For the text-containing cell, return its midpoint in (X, Y) coordinate format. 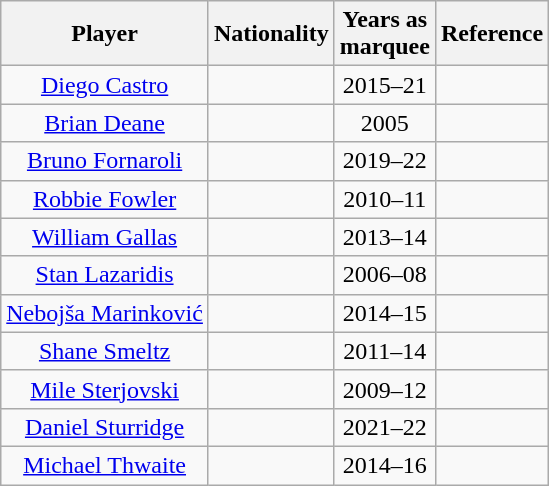
2010–11 (384, 199)
Diego Castro (105, 85)
Brian Deane (105, 123)
Mile Sterjovski (105, 389)
Bruno Fornaroli (105, 161)
Nebojša Marinković (105, 313)
Years as marquee (384, 34)
Robbie Fowler (105, 199)
2015–21 (384, 85)
2005 (384, 123)
2009–12 (384, 389)
2013–14 (384, 237)
Shane Smeltz (105, 351)
Michael Thwaite (105, 465)
Reference (492, 34)
2021–22 (384, 427)
2014–15 (384, 313)
2019–22 (384, 161)
Stan Lazaridis (105, 275)
Daniel Sturridge (105, 427)
William Gallas (105, 237)
Nationality (271, 34)
2006–08 (384, 275)
Player (105, 34)
2014–16 (384, 465)
2011–14 (384, 351)
